Find where the given text appears and provide that cell's center as (x, y) coordinate. 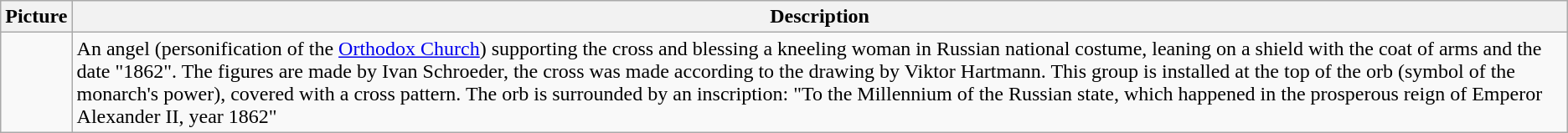
Picture (37, 17)
Description (819, 17)
